Return [x, y] of the center of cell containing provided text 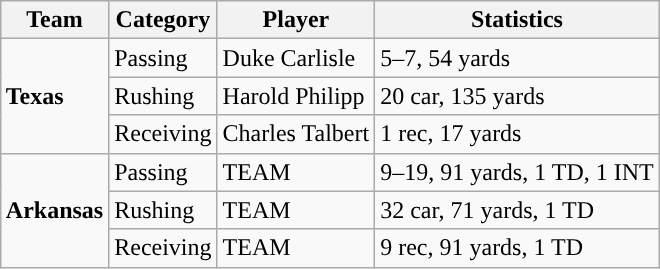
Statistics [518, 20]
Texas [54, 96]
Charles Talbert [296, 134]
Player [296, 20]
Arkansas [54, 210]
32 car, 71 yards, 1 TD [518, 210]
Team [54, 20]
9 rec, 91 yards, 1 TD [518, 248]
Harold Philipp [296, 96]
Duke Carlisle [296, 58]
9–19, 91 yards, 1 TD, 1 INT [518, 172]
Category [163, 20]
1 rec, 17 yards [518, 134]
5–7, 54 yards [518, 58]
20 car, 135 yards [518, 96]
